Return (X, Y) of the center of cell containing provided text 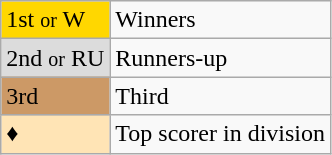
♦ (56, 134)
Winners (220, 20)
Runners-up (220, 58)
Top scorer in division (220, 134)
2nd or RU (56, 58)
1st or W (56, 20)
Third (220, 96)
3rd (56, 96)
